For the text-containing cell, return its midpoint in [X, Y] coordinate format. 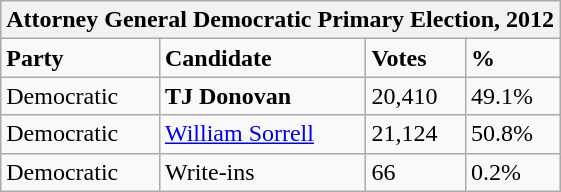
50.8% [512, 134]
66 [416, 172]
Votes [416, 58]
TJ Donovan [262, 96]
20,410 [416, 96]
William Sorrell [262, 134]
Attorney General Democratic Primary Election, 2012 [280, 20]
21,124 [416, 134]
0.2% [512, 172]
Party [80, 58]
49.1% [512, 96]
Candidate [262, 58]
Write-ins [262, 172]
% [512, 58]
